Pinpoint the cell where the given text exists, returning its (x, y) midpoint coordinate. 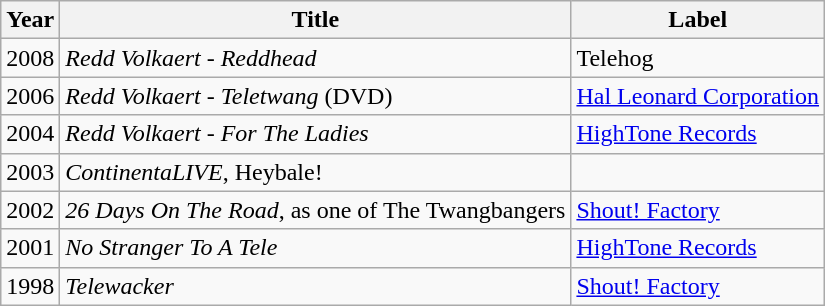
ContinentaLIVE, Heybale! (316, 172)
Telewacker (316, 286)
Label (698, 20)
2001 (30, 248)
2006 (30, 96)
Redd Volkaert - For The Ladies (316, 134)
Title (316, 20)
1998 (30, 286)
2008 (30, 58)
2004 (30, 134)
2003 (30, 172)
No Stranger To A Tele (316, 248)
Year (30, 20)
2002 (30, 210)
Telehog (698, 58)
Hal Leonard Corporation (698, 96)
Redd Volkaert - Reddhead (316, 58)
Redd Volkaert - Teletwang (DVD) (316, 96)
26 Days On The Road, as one of The Twangbangers (316, 210)
